Search for the cell housing the specified text and yield its [x, y] center coordinate. 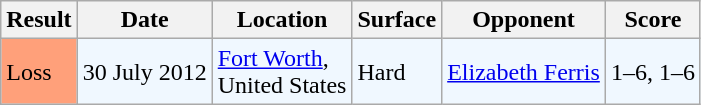
Result [39, 20]
Elizabeth Ferris [524, 72]
Surface [397, 20]
Opponent [524, 20]
Loss [39, 72]
Location [282, 20]
Fort Worth, United States [282, 72]
Hard [397, 72]
Score [652, 20]
30 July 2012 [144, 72]
1–6, 1–6 [652, 72]
Date [144, 20]
